Capture the cell that displays the provided text and extract its [x, y] central coordinate. 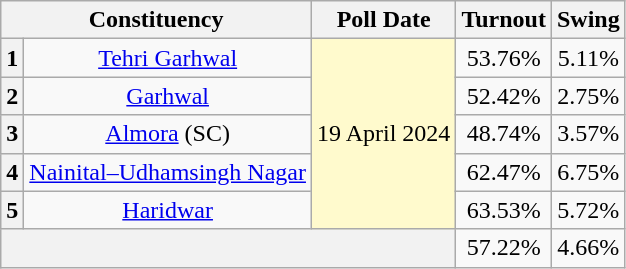
48.74% [504, 134]
57.22% [504, 248]
5 [12, 210]
Garhwal [168, 96]
Tehri Garhwal [168, 58]
4.66% [588, 248]
52.42% [504, 96]
53.76% [504, 58]
1 [12, 58]
Poll Date [383, 20]
3 [12, 134]
2.75% [588, 96]
Nainital–Udhamsingh Nagar [168, 172]
Turnout [504, 20]
4 [12, 172]
5.72% [588, 210]
3.57% [588, 134]
6.75% [588, 172]
Swing [588, 20]
5.11% [588, 58]
Constituency [156, 20]
Haridwar [168, 210]
19 April 2024 [383, 134]
2 [12, 96]
Almora (SC) [168, 134]
62.47% [504, 172]
63.53% [504, 210]
